Scan for the cell matching the given text and deliver its (x, y) coordinate at center. 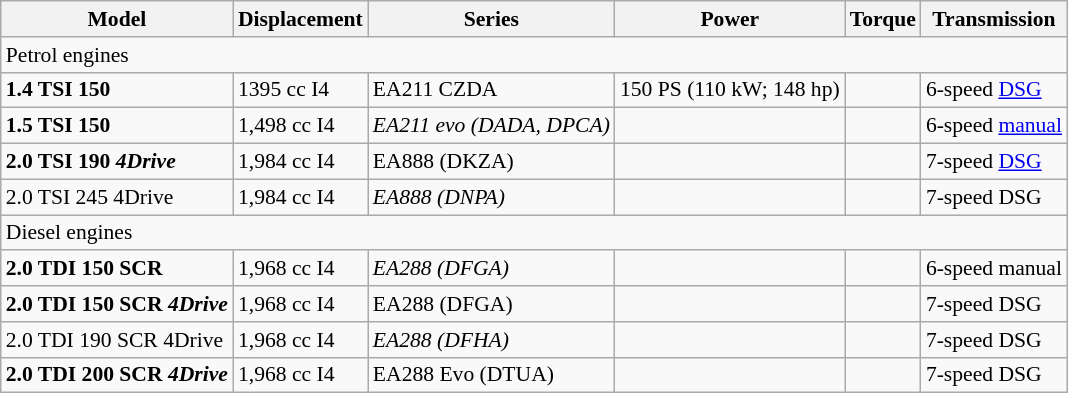
Transmission (994, 19)
Diesel engines (534, 233)
2.0 TDI 150 SCR 4Drive (117, 304)
Model (117, 19)
EA288 Evo (DTUA) (492, 375)
EA888 (DKZA) (492, 162)
2.0 TSI 190 4Drive (117, 162)
1,498 cc I4 (300, 126)
2.0 TDI 200 SCR 4Drive (117, 375)
2.0 TDI 190 SCR 4Drive (117, 340)
1.5 TSI 150 (117, 126)
1395 cc I4 (300, 90)
Power (730, 19)
6-speed DSG (994, 90)
Displacement (300, 19)
EA211 evo (DADA, DPCA) (492, 126)
Petrol engines (534, 55)
EA211 CZDA (492, 90)
EA288 (DFHA) (492, 340)
150 PS (110 kW; 148 hp) (730, 90)
Torque (883, 19)
2.0 TSI 245 4Drive (117, 197)
EA888 (DNPA) (492, 197)
Series (492, 19)
2.0 TDI 150 SCR (117, 269)
1.4 TSI 150 (117, 90)
